Find where the given text appears and provide that cell's center as (X, Y) coordinate. 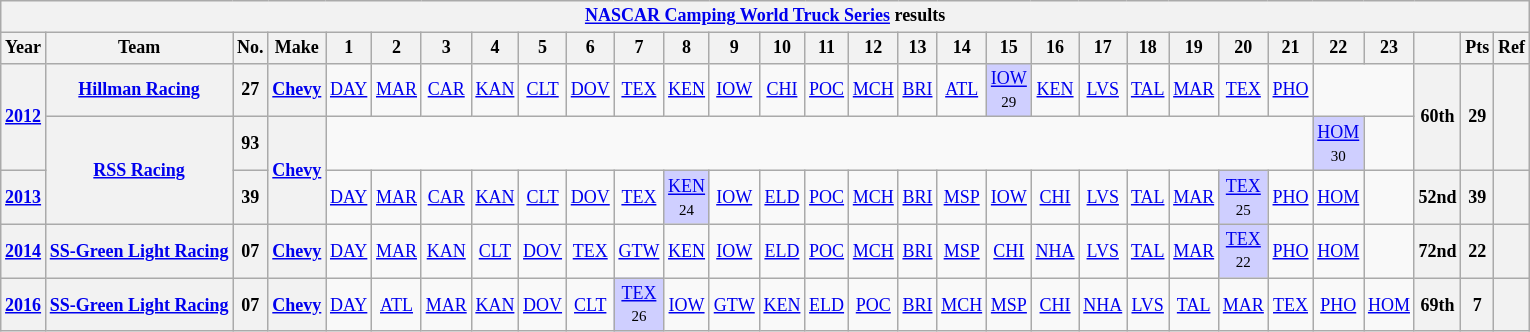
Team (138, 48)
72nd (1438, 251)
15 (1010, 48)
69th (1438, 305)
2014 (24, 251)
52nd (1438, 197)
10 (782, 48)
93 (250, 144)
60th (1438, 116)
Ref (1512, 48)
23 (1390, 48)
3 (446, 48)
2 (397, 48)
17 (1103, 48)
16 (1055, 48)
Year (24, 48)
12 (873, 48)
IOW29 (1010, 90)
4 (495, 48)
11 (827, 48)
6 (590, 48)
NASCAR Camping World Truck Series results (766, 16)
20 (1243, 48)
5 (543, 48)
Pts (1478, 48)
19 (1194, 48)
21 (1290, 48)
TEX26 (639, 305)
13 (918, 48)
2016 (24, 305)
1 (349, 48)
2013 (24, 197)
18 (1148, 48)
8 (687, 48)
TEX25 (1243, 197)
RSS Racing (138, 170)
14 (962, 48)
29 (1478, 116)
27 (250, 90)
9 (734, 48)
KEN24 (687, 197)
Hillman Racing (138, 90)
HOM30 (1338, 144)
TEX22 (1243, 251)
No. (250, 48)
Make (297, 48)
2012 (24, 116)
